Extract the (X, Y) coordinate from the center of the cell holding the provided text.  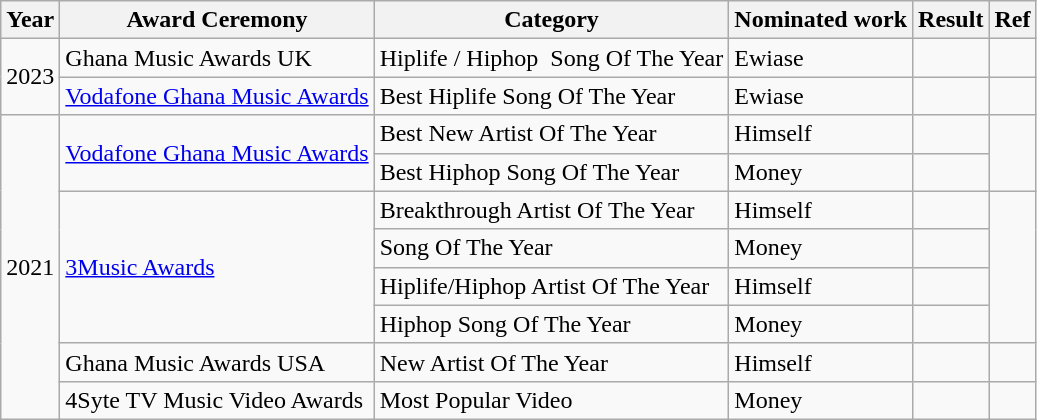
3Music Awards (217, 267)
Nominated work (821, 20)
Result (951, 20)
Ghana Music Awards UK (217, 58)
Hiphop Song Of The Year (552, 324)
Category (552, 20)
Best New Artist Of The Year (552, 134)
Ghana Music Awards USA (217, 362)
4Syte TV Music Video Awards (217, 400)
Most Popular Video (552, 400)
Breakthrough Artist Of The Year (552, 210)
New Artist Of The Year (552, 362)
2023 (30, 77)
2021 (30, 267)
Year (30, 20)
Best Hiphop Song Of The Year (552, 172)
Song Of The Year (552, 248)
Best Hiplife Song Of The Year (552, 96)
Ref (1012, 20)
Hiplife / Hiphop Song Of The Year (552, 58)
Hiplife/Hiphop Artist Of The Year (552, 286)
Award Ceremony (217, 20)
